Extract the (x, y) coordinate from the center of the cell holding the provided text.  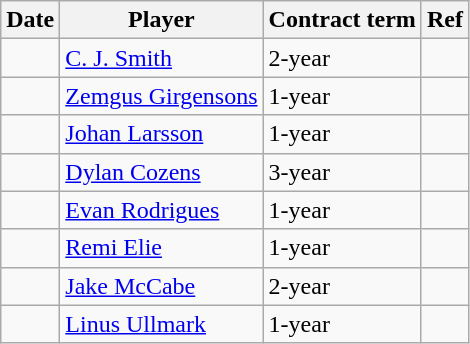
Zemgus Girgensons (162, 96)
Remi Elie (162, 248)
Jake McCabe (162, 286)
Date (30, 20)
Player (162, 20)
Dylan Cozens (162, 172)
Contract term (342, 20)
Ref (444, 20)
C. J. Smith (162, 58)
Johan Larsson (162, 134)
3-year (342, 172)
Evan Rodrigues (162, 210)
Linus Ullmark (162, 324)
